Capture the cell that displays the provided text and extract its (x, y) central coordinate. 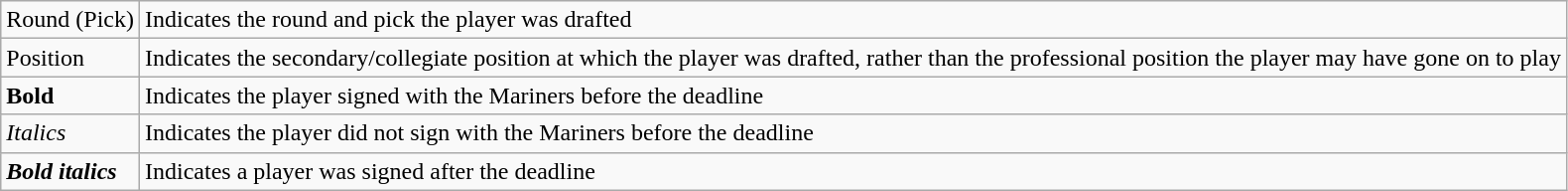
Bold italics (70, 171)
Position (70, 58)
Indicates the player signed with the Mariners before the deadline (852, 95)
Bold (70, 95)
Indicates a player was signed after the deadline (852, 171)
Round (Pick) (70, 20)
Italics (70, 133)
Indicates the round and pick the player was drafted (852, 20)
Indicates the player did not sign with the Mariners before the deadline (852, 133)
